For the text-containing cell, return its midpoint in (x, y) coordinate format. 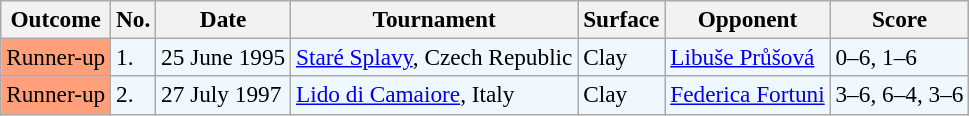
Staré Splavy, Czech Republic (434, 57)
No. (134, 19)
Opponent (748, 19)
Surface (622, 19)
2. (134, 95)
Lido di Camaiore, Italy (434, 95)
Federica Fortuni (748, 95)
27 July 1997 (224, 95)
Date (224, 19)
Libuše Průšová (748, 57)
25 June 1995 (224, 57)
0–6, 1–6 (900, 57)
Outcome (56, 19)
1. (134, 57)
3–6, 6–4, 3–6 (900, 95)
Score (900, 19)
Tournament (434, 19)
